Detect which cell encompasses the target text, then output its [x, y] center coordinate. 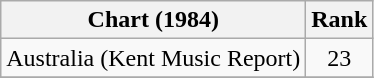
Rank [340, 20]
Chart (1984) [154, 20]
Australia (Kent Music Report) [154, 58]
23 [340, 58]
